Identify which cell holds the provided text, then report its [x, y] central coordinate. 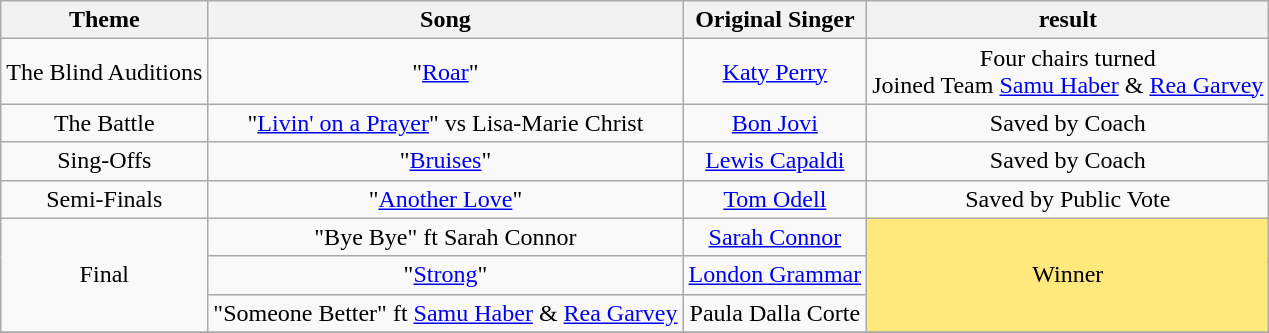
Saved by Public Vote [1068, 199]
"Livin' on a Prayer" vs Lisa-Marie Christ [446, 123]
Final [104, 275]
Song [446, 20]
Lewis Capaldi [775, 161]
Paula Dalla Corte [775, 313]
"Another Love" [446, 199]
Theme [104, 20]
Bon Jovi [775, 123]
Semi-Finals [104, 199]
result [1068, 20]
Original Singer [775, 20]
Winner [1068, 275]
"Bruises" [446, 161]
Katy Perry [775, 72]
"Bye Bye" ft Sarah Connor [446, 237]
The Blind Auditions [104, 72]
Four chairs turnedJoined Team Samu Haber & Rea Garvey [1068, 72]
"Someone Better" ft Samu Haber & Rea Garvey [446, 313]
London Grammar [775, 275]
Sing-Offs [104, 161]
Sarah Connor [775, 237]
The Battle [104, 123]
Tom Odell [775, 199]
"Strong" [446, 275]
"Roar" [446, 72]
